Scan for the cell matching the given text and deliver its [x, y] coordinate at center. 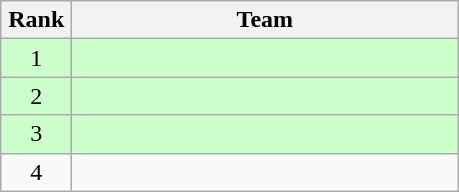
4 [36, 172]
1 [36, 58]
Rank [36, 20]
3 [36, 134]
2 [36, 96]
Team [265, 20]
